From the cell containing the given text, extract its center point as [x, y] coordinate. 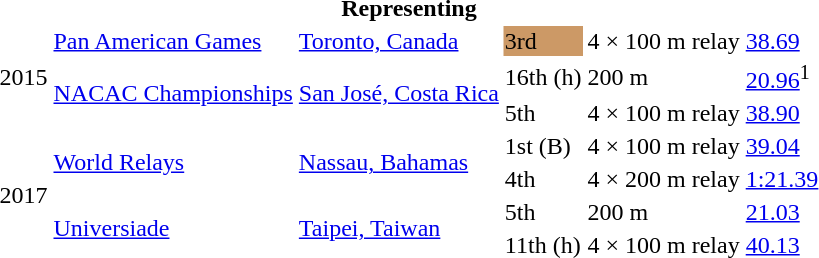
World Relays [173, 162]
4th [543, 179]
1st (B) [543, 146]
San José, Costa Rica [398, 94]
4 × 200 m relay [664, 179]
Toronto, Canada [398, 41]
Pan American Games [173, 41]
Nassau, Bahamas [398, 162]
16th (h) [543, 77]
NACAC Championships [173, 94]
3rd [543, 41]
